Return the (x, y) coordinate for the center point of the cell that contains the specified text.  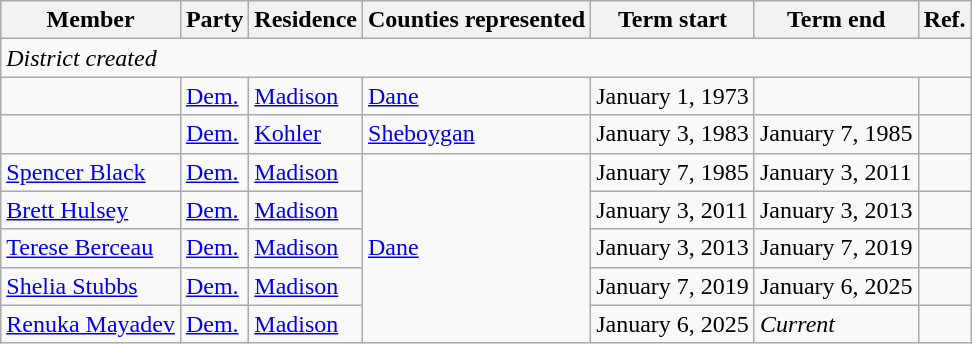
Shelia Stubbs (91, 286)
Term end (836, 20)
District created (486, 58)
Renuka Mayadev (91, 324)
Kohler (306, 134)
Brett Hulsey (91, 210)
January 1, 1973 (673, 96)
January 3, 1983 (673, 134)
Ref. (944, 20)
Term start (673, 20)
Spencer Black (91, 172)
Residence (306, 20)
Terese Berceau (91, 248)
Current (836, 324)
Sheboygan (477, 134)
Member (91, 20)
Party (214, 20)
Counties represented (477, 20)
